Extract the [X, Y] coordinate from the center of the cell holding the provided text.  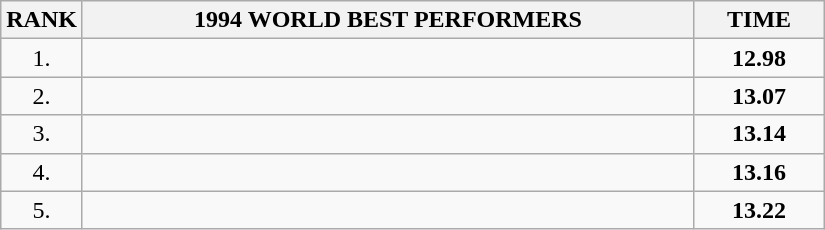
1994 WORLD BEST PERFORMERS [388, 20]
1. [42, 58]
5. [42, 210]
13.22 [760, 210]
3. [42, 134]
TIME [760, 20]
RANK [42, 20]
2. [42, 96]
13.07 [760, 96]
12.98 [760, 58]
13.14 [760, 134]
13.16 [760, 172]
4. [42, 172]
